For the text-containing cell, return its midpoint in (x, y) coordinate format. 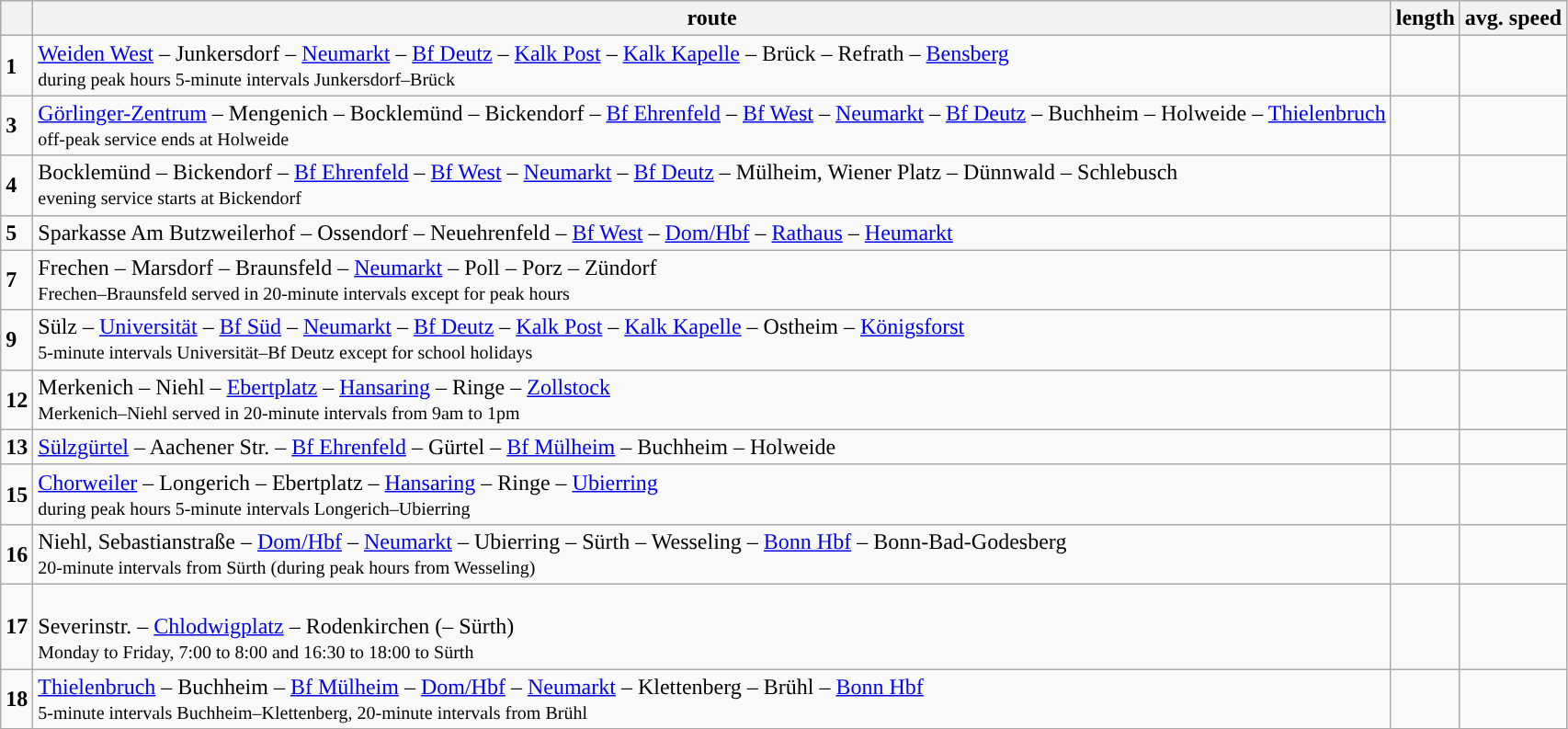
17 (17, 626)
12 (17, 399)
18 (17, 699)
3 (17, 125)
5 (17, 233)
16 (17, 553)
route (711, 18)
7 (17, 279)
1 (17, 66)
13 (17, 447)
avg. speed (1513, 18)
length (1425, 18)
Frechen – Marsdorf – Braunsfeld – Neumarkt – Poll – Porz – ZündorfFrechen–Braunsfeld served in 20-minute intervals except for peak hours (711, 279)
4 (17, 186)
Severinstr. – Chlodwigplatz – Rodenkirchen (– Sürth)Monday to Friday, 7:00 to 8:00 and 16:30 to 18:00 to Sürth (711, 626)
Sülzgürtel – Aachener Str. – Bf Ehrenfeld – Gürtel – Bf Mülheim – Buchheim – Holweide (711, 447)
15 (17, 495)
9 (17, 340)
Merkenich – Niehl – Ebertplatz – Hansaring – Ringe – ZollstockMerkenich–Niehl served in 20-minute intervals from 9am to 1pm (711, 399)
Chorweiler – Longerich – Ebertplatz – Hansaring – Ringe – Ubierringduring peak hours 5-minute intervals Longerich–Ubierring (711, 495)
Sparkasse Am Butzweilerhof – Ossendorf – Neuehrenfeld – Bf West – Dom/Hbf – Rathaus – Heumarkt (711, 233)
